Return (X, Y) of the center of cell containing provided text 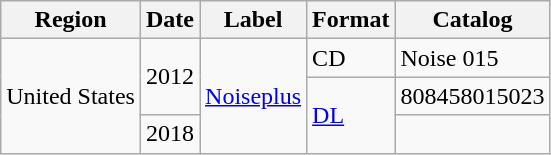
DL (351, 115)
2018 (170, 134)
Label (254, 20)
United States (71, 96)
Noiseplus (254, 96)
CD (351, 58)
Format (351, 20)
Catalog (472, 20)
808458015023 (472, 96)
Region (71, 20)
2012 (170, 77)
Noise 015 (472, 58)
Date (170, 20)
